Pinpoint the cell where the given text exists, returning its (X, Y) midpoint coordinate. 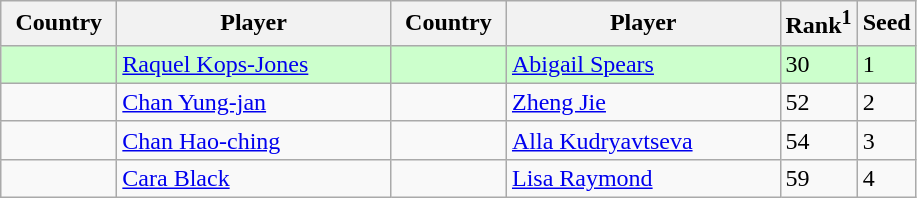
Raquel Kops-Jones (254, 64)
59 (818, 178)
Zheng Jie (643, 102)
4 (886, 178)
54 (818, 140)
Abigail Spears (643, 64)
1 (886, 64)
Cara Black (254, 178)
3 (886, 140)
Chan Yung-jan (254, 102)
2 (886, 102)
Lisa Raymond (643, 178)
Seed (886, 24)
Rank1 (818, 24)
Chan Hao-ching (254, 140)
52 (818, 102)
30 (818, 64)
Alla Kudryavtseva (643, 140)
